Extract the (X, Y) coordinate from the center of the cell holding the provided text.  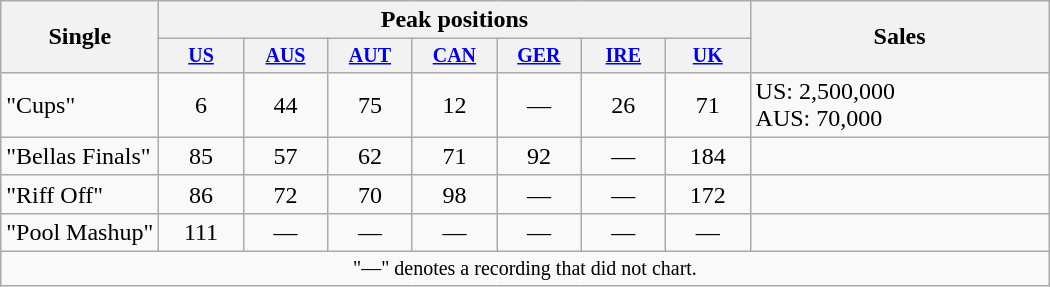
US (201, 56)
UK (708, 56)
"—" denotes a recording that did not chart. (525, 268)
"Bellas Finals" (80, 156)
"Cups" (80, 104)
75 (370, 104)
"Riff Off" (80, 194)
"Pool Mashup" (80, 232)
62 (370, 156)
72 (285, 194)
Sales (900, 37)
26 (623, 104)
92 (539, 156)
AUT (370, 56)
85 (201, 156)
US: 2,500,000AUS: 70,000 (900, 104)
111 (201, 232)
70 (370, 194)
Peak positions (454, 20)
CAN (454, 56)
57 (285, 156)
AUS (285, 56)
172 (708, 194)
GER (539, 56)
6 (201, 104)
12 (454, 104)
98 (454, 194)
IRE (623, 56)
86 (201, 194)
Single (80, 37)
184 (708, 156)
44 (285, 104)
